Pinpoint the cell where the given text exists, returning its (X, Y) midpoint coordinate. 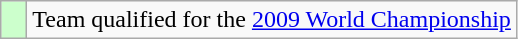
Team qualified for the 2009 World Championship (272, 20)
